Determine the [x, y] coordinate at the center of the cell enclosing the given text.  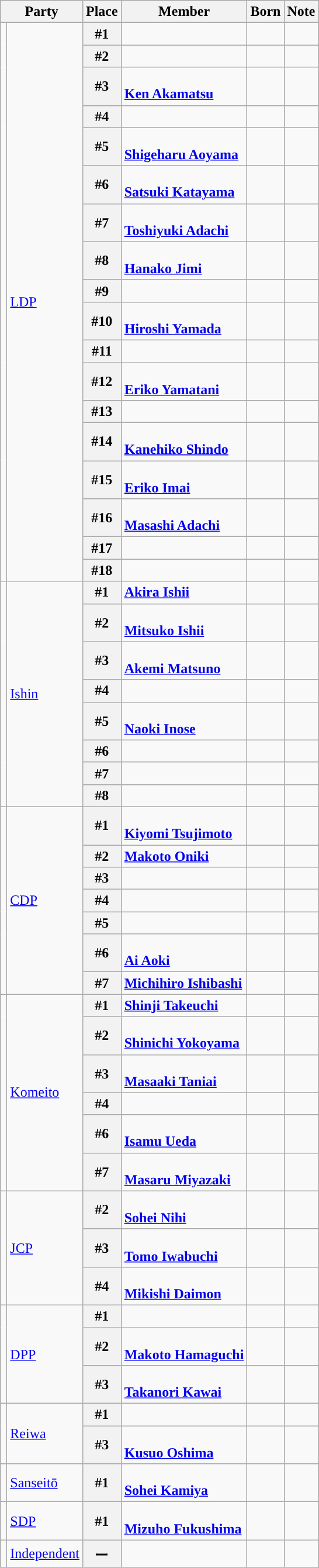
Mitsuko Ishii [184, 622]
Makoto Oniki [184, 856]
Ai Aoki [184, 953]
Satsuki Katayama [184, 185]
Kusuo Oshima [184, 1445]
Kanehiko Shindo [184, 442]
Isamu Ueda [184, 1133]
Eriko Yamatani [184, 381]
Sohei Nihi [184, 1209]
Mikishi Daimon [184, 1286]
Reiwa [45, 1434]
Sanseitō [45, 1483]
ー [102, 1553]
LDP [45, 302]
#16 [102, 518]
#14 [102, 442]
#10 [102, 321]
Akira Ishii [184, 592]
JCP [45, 1248]
Akemi Matsuno [184, 661]
Sohei Kamiya [184, 1483]
#13 [102, 412]
Member [184, 12]
Masashi Adachi [184, 518]
Masaru Miyazaki [184, 1172]
#17 [102, 548]
Hanako Jimi [184, 261]
Ken Akamatsu [184, 87]
Naoki Inose [184, 721]
Eriko Imai [184, 480]
Ishin [45, 694]
Independent [45, 1553]
#18 [102, 570]
Michihiro Ishibashi [184, 983]
Place [102, 12]
DPP [45, 1354]
#12 [102, 381]
Shinji Takeuchi [184, 1005]
SDP [45, 1521]
Shigeharu Aoyama [184, 146]
Masaaki Taniai [184, 1074]
Kiyomi Tsujimoto [184, 826]
#15 [102, 480]
Tomo Iwabuchi [184, 1248]
Toshiyuki Adachi [184, 222]
Komeito [45, 1093]
Takanori Kawai [184, 1385]
Shinichi Yokoyama [184, 1035]
Makoto Hamaguchi [184, 1346]
CDP [45, 900]
Born [265, 12]
#9 [102, 291]
Mizuho Fukushima [184, 1521]
Hiroshi Yamada [184, 321]
Note [301, 12]
#11 [102, 351]
Party [42, 12]
